Capture the cell that displays the provided text and extract its [x, y] central coordinate. 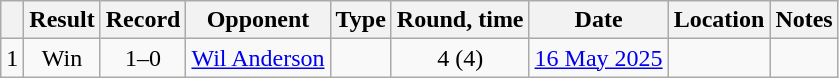
4 (4) [460, 58]
Result [62, 20]
Opponent [258, 20]
Notes [804, 20]
1 [12, 58]
1–0 [143, 58]
Win [62, 58]
Record [143, 20]
Location [719, 20]
16 May 2025 [598, 58]
Date [598, 20]
Type [360, 20]
Wil Anderson [258, 58]
Round, time [460, 20]
